Output the (x, y) coordinate of the center of the cell containing the given text.  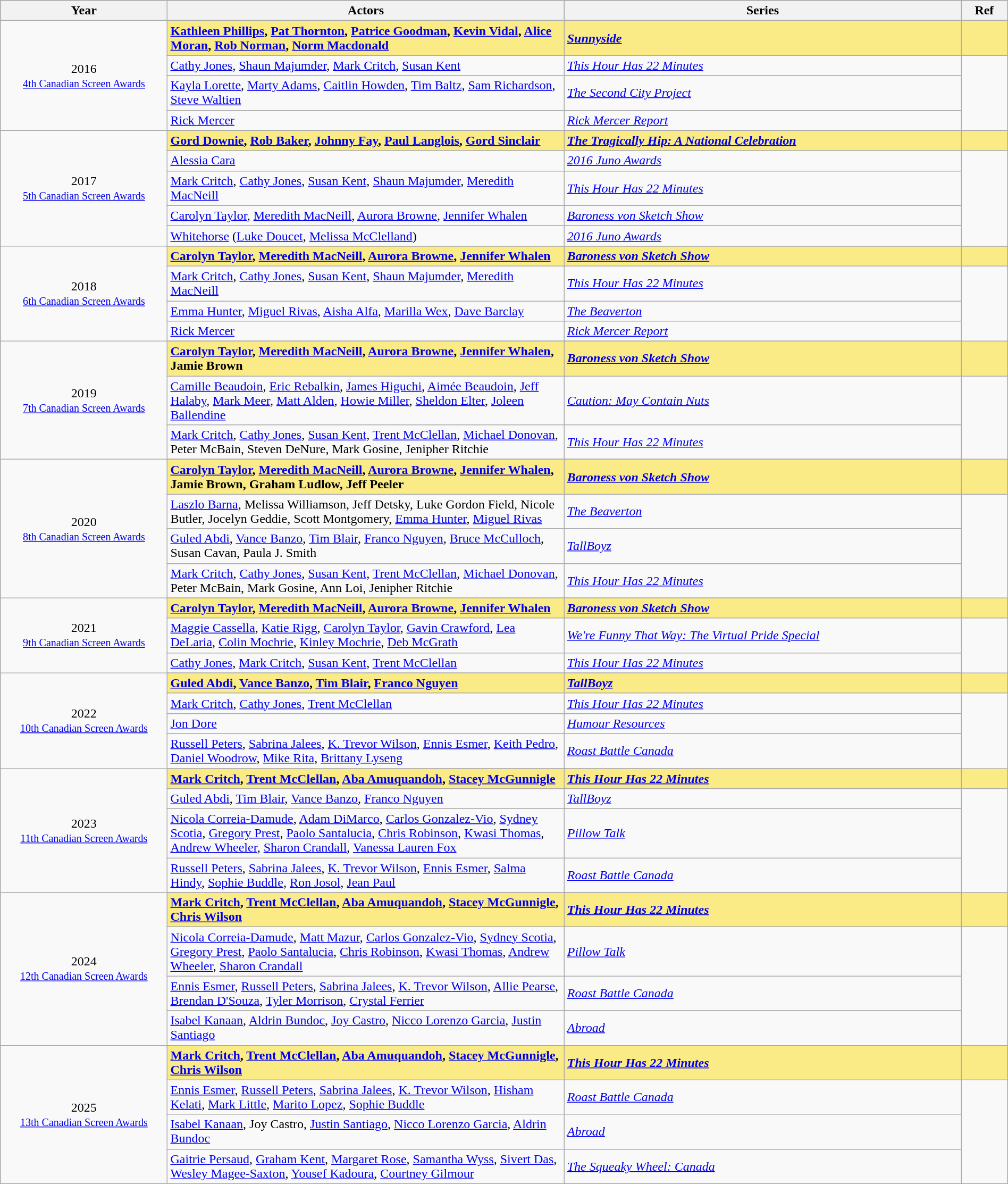
Mark Critch, Cathy Jones, Susan Kent, Trent McClellan, Michael Donovan, Peter McBain, Mark Gosine, Ann Loi, Jenipher Ritchie (366, 581)
Gord Downie, Rob Baker, Johnny Fay, Paul Langlois, Gord Sinclair (366, 140)
Kathleen Phillips, Pat Thornton, Patrice Goodman, Kevin Vidal, Alice Moran, Rob Norman, Norm Macdonald (366, 38)
Emma Hunter, Miguel Rivas, Aisha Alfa, Marilla Wex, Dave Barclay (366, 311)
Russell Peters, Sabrina Jalees, K. Trevor Wilson, Ennis Esmer, Salma Hindy, Sophie Buddle, Ron Josol, Jean Paul (366, 876)
Guled Abdi, Tim Blair, Vance Banzo, Franco Nguyen (366, 799)
Actors (366, 11)
Jon Dore (366, 723)
Caution: May Contain Nuts (762, 401)
2016 4th Canadian Screen Awards (84, 76)
2017 5th Canadian Screen Awards (84, 188)
Cathy Jones, Mark Critch, Susan Kent, Trent McClellan (366, 663)
The Second City Project (762, 93)
Carolyn Taylor, Meredith MacNeill, Aurora Browne, Jennifer Whalen, Jamie Brown, Graham Ludlow, Jeff Peeler (366, 477)
Camille Beaudoin, Eric Rebalkin, James Higuchi, Aimée Beaudoin, Jeff Halaby, Mark Meer, Matt Alden, Howie Miller, Sheldon Elter, Joleen Ballendine (366, 401)
Ref (985, 11)
We're Funny That Way: The Virtual Pride Special (762, 635)
Year (84, 11)
Sunnyside (762, 38)
Isabel Kanaan, Aldrin Bundoc, Joy Castro, Nicco Lorenzo Garcia, Justin Santiago (366, 1028)
The Squeaky Wheel: Canada (762, 1166)
2025 13th Canadian Screen Awards (84, 1114)
Gaitrie Persaud, Graham Kent, Margaret Rose, Samantha Wyss, Sivert Das, Wesley Magee-Saxton, Yousef Kadoura, Courtney Gilmour (366, 1166)
Humour Resources (762, 723)
Kayla Lorette, Marty Adams, Caitlin Howden, Tim Baltz, Sam Richardson, Steve Waltien (366, 93)
Russell Peters, Sabrina Jalees, K. Trevor Wilson, Ennis Esmer, Keith Pedro, Daniel Woodrow, Mike Rita, Brittany Lyseng (366, 751)
2023 11th Canadian Screen Awards (84, 830)
2018 6th Canadian Screen Awards (84, 294)
Isabel Kanaan, Joy Castro, Justin Santiago, Nicco Lorenzo Garcia, Aldrin Bundoc (366, 1132)
2021 9th Canadian Screen Awards (84, 635)
Ennis Esmer, Russell Peters, Sabrina Jalees, K. Trevor Wilson, Hisham Kelati, Mark Little, Marito Lopez, Sophie Buddle (366, 1097)
Laszlo Barna, Melissa Williamson, Jeff Detsky, Luke Gordon Field, Nicole Butler, Jocelyn Geddie, Scott Montgomery, Emma Hunter, Miguel Rivas (366, 512)
The Tragically Hip: A National Celebration (762, 140)
2024 12th Canadian Screen Awards (84, 969)
Guled Abdi, Vance Banzo, Tim Blair, Franco Nguyen, Bruce McCulloch, Susan Cavan, Paula J. Smith (366, 546)
Mark Critch, Cathy Jones, Trent McClellan (366, 703)
Guled Abdi, Vance Banzo, Tim Blair, Franco Nguyen (366, 683)
Carolyn Taylor, Meredith MacNeill, Aurora Browne, Jennifer Whalen, Jamie Brown (366, 358)
Series (762, 11)
2022 10th Canadian Screen Awards (84, 720)
Mark Critch, Cathy Jones, Susan Kent, Trent McClellan, Michael Donovan, Peter McBain, Steven DeNure, Mark Gosine, Jenipher Ritchie (366, 443)
2020 8th Canadian Screen Awards (84, 529)
Cathy Jones, Shaun Majumder, Mark Critch, Susan Kent (366, 65)
2019 7th Canadian Screen Awards (84, 401)
Ennis Esmer, Russell Peters, Sabrina Jalees, K. Trevor Wilson, Allie Pearse, Brendan D'Souza, Tyler Morrison, Crystal Ferrier (366, 994)
Alessia Cara (366, 161)
Maggie Cassella, Katie Rigg, Carolyn Taylor, Gavin Crawford, Lea DeLaria, Colin Mochrie, Kinley Mochrie, Deb McGrath (366, 635)
Mark Critch, Trent McClellan, Aba Amuquandoh, Stacey McGunnigle (366, 778)
Whitehorse (Luke Doucet, Melissa McClelland) (366, 236)
